Return (x, y) of the center of cell containing provided text 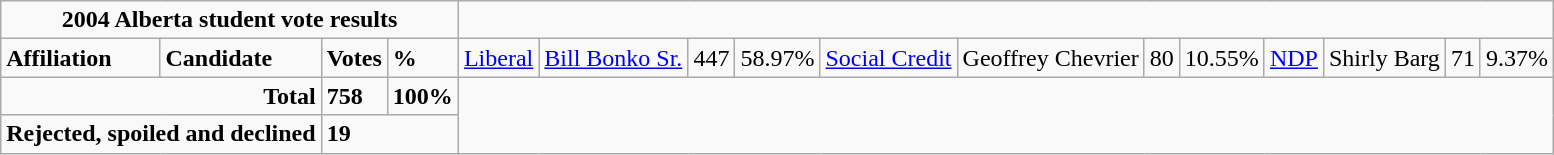
Votes (354, 58)
Shirly Barg (1384, 58)
10.55% (1222, 58)
71 (1462, 58)
80 (1162, 58)
58.97% (778, 58)
Candidate (240, 58)
9.37% (1516, 58)
Geoffrey Chevrier (1050, 58)
Affiliation (80, 58)
Total (161, 96)
Bill Bonko Sr. (614, 58)
19 (390, 134)
100% (422, 96)
447 (712, 58)
Liberal (498, 58)
% (422, 58)
Rejected, spoiled and declined (161, 134)
Social Credit (888, 58)
NDP (1294, 58)
2004 Alberta student vote results (230, 20)
758 (354, 96)
